Return the (x, y) coordinate for the center point of the cell that contains the specified text.  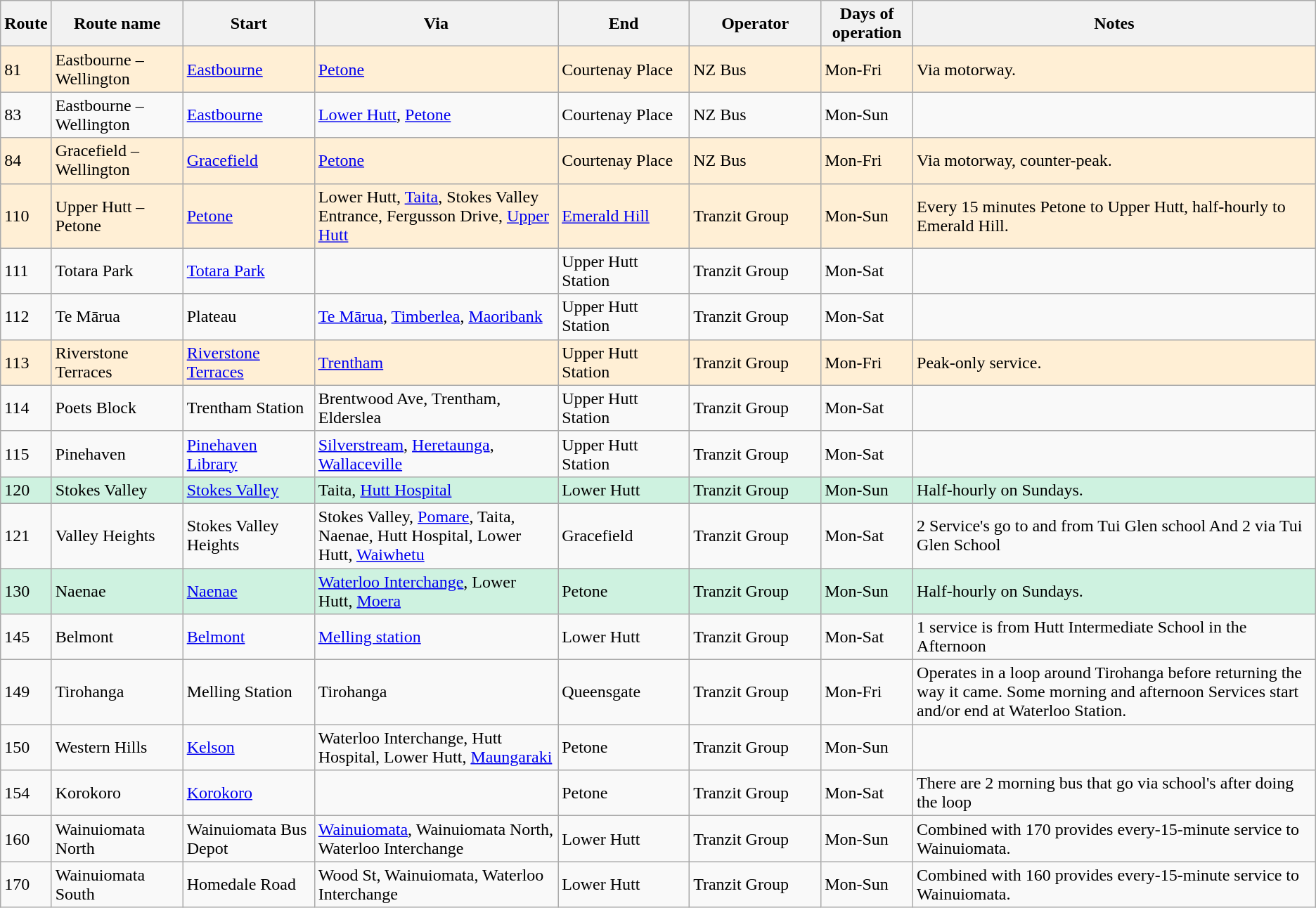
Homedale Road (249, 884)
Melling Station (249, 692)
Pinehaven (117, 454)
Stokes Valley Heights (249, 536)
Notes (1115, 24)
Wainuiomata South (117, 884)
Start (249, 24)
Peak-only service. (1115, 363)
Taita, Hutt Hospital (436, 490)
Waterloo Interchange, Hutt Hospital, Lower Hutt, Maungaraki (436, 748)
Lower Hutt, Taita, Stokes Valley Entrance, Fergusson Drive, Upper Hutt (436, 216)
Emerald Hill (624, 216)
145 (26, 637)
Days of operation (867, 24)
Combined with 170 provides every-15-minute service to Wainuiomata. (1115, 839)
Te Mārua, Timberlea, Maoribank (436, 316)
Queensgate (624, 692)
Melling station (436, 637)
Combined with 160 provides every-15-minute service to Wainuiomata. (1115, 884)
Route (26, 24)
Operator (755, 24)
112 (26, 316)
Valley Heights (117, 536)
Operates in a loop around Tirohanga before returning the way it came. Some morning and afternoon Services start and/or end at Waterloo Station. (1115, 692)
Waterloo Interchange, Lower Hutt, Moera (436, 590)
Route name (117, 24)
Every 15 minutes Petone to Upper Hutt, half-hourly to Emerald Hill. (1115, 216)
114 (26, 408)
Via motorway. (1115, 69)
Via (436, 24)
Pinehaven Library (249, 454)
170 (26, 884)
Brentwood Ave, Trentham, Elderslea (436, 408)
Lower Hutt, Petone (436, 115)
130 (26, 590)
Wood St, Wainuiomata, Waterloo Interchange (436, 884)
121 (26, 536)
Upper Hutt – Petone (117, 216)
160 (26, 839)
111 (26, 271)
1 service is from Hutt Intermediate School in the Afternoon (1115, 637)
Wainuiomata North (117, 839)
81 (26, 69)
2 Service's go to and from Tui Glen school And 2 via Tui Glen School (1115, 536)
Via motorway, counter-peak. (1115, 160)
Trentham (436, 363)
Wainuiomata, Wainuiomata North, Waterloo Interchange (436, 839)
Plateau (249, 316)
113 (26, 363)
There are 2 morning bus that go via school's after doing the loop (1115, 793)
End (624, 24)
154 (26, 793)
149 (26, 692)
150 (26, 748)
Gracefield – Wellington (117, 160)
84 (26, 160)
83 (26, 115)
Wainuiomata Bus Depot (249, 839)
Poets Block (117, 408)
Kelson (249, 748)
115 (26, 454)
Te Mārua (117, 316)
Western Hills (117, 748)
Silverstream, Heretaunga, Wallaceville (436, 454)
120 (26, 490)
110 (26, 216)
Stokes Valley, Pomare, Taita, Naenae, Hutt Hospital, Lower Hutt, Waiwhetu (436, 536)
Trentham Station (249, 408)
